Locate the cell with the specified text and output its [X, Y] center coordinate. 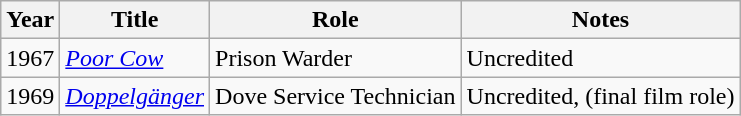
Uncredited [600, 58]
Uncredited, (final film role) [600, 96]
Title [135, 20]
Prison Warder [336, 58]
Year [30, 20]
Role [336, 20]
Doppelgänger [135, 96]
1969 [30, 96]
Notes [600, 20]
Poor Cow [135, 58]
Dove Service Technician [336, 96]
1967 [30, 58]
